Pinpoint the cell where the given text exists, returning its (X, Y) midpoint coordinate. 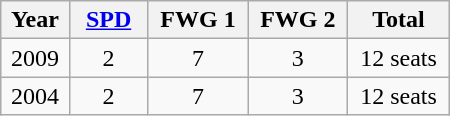
2004 (35, 96)
FWG 2 (298, 20)
SPD (108, 20)
2009 (35, 58)
Year (35, 20)
Total (398, 20)
FWG 1 (198, 20)
